Scan for the cell matching the given text and deliver its [x, y] coordinate at center. 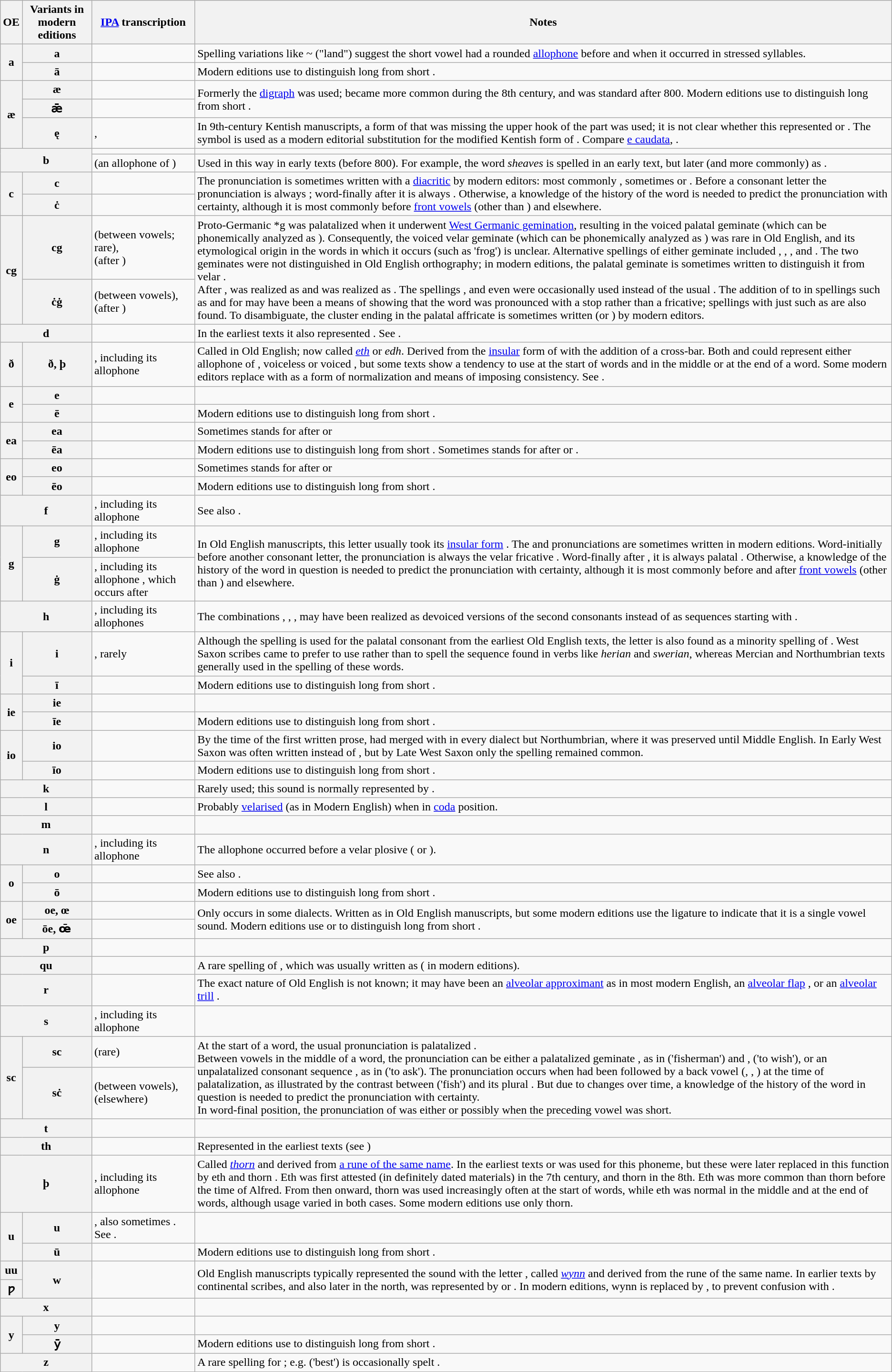
ō [57, 892]
oe, œ [57, 910]
OE [11, 22]
, [143, 133]
ȳ [57, 1344]
ǣ [57, 108]
w [57, 1280]
Modern editions use to distinguish long from short . Sometimes stands for after or . [543, 450]
IPA transcription [143, 22]
ð [11, 364]
s [46, 1021]
qu [46, 965]
, rarely [143, 654]
ū [57, 1252]
ā [57, 72]
d [46, 333]
x [46, 1307]
oe [11, 920]
(between vowels), (after ) [143, 302]
ę [57, 133]
r [46, 990]
k [46, 788]
īe [57, 721]
A rare spelling of , which was usually written as ( in modern editions). [543, 965]
The allophone occurred before a velar plosive ( or ). [543, 850]
, including its allophone , which occurs after [143, 579]
(an allophone of ) [143, 163]
f [46, 510]
, also sometimes . See . [143, 1227]
Probably velarised (as in Modern English) when in coda position. [543, 807]
ōe, œ̄ [57, 929]
b [46, 160]
ġ [57, 579]
ċ [57, 205]
p [46, 947]
m [46, 825]
z [46, 1362]
(rare) [143, 1052]
A rare spelling for ; e.g. ('best') is occasionally spelt . [543, 1362]
l [46, 807]
sċ [57, 1093]
t [46, 1128]
ƿ [11, 1289]
Used in this way in early texts (before 800). For example, the word sheaves is spelled in an early text, but later (and more commonly) as . [543, 163]
Rarely used; this sound is normally represented by . [543, 788]
þ [46, 1183]
ð, þ [57, 364]
n [46, 850]
ċġ [57, 302]
(between vowels), (elsewhere) [143, 1093]
Spelling variations like ~ ("land") suggest the short vowel had a rounded allophone before and when it occurred in stressed syllables. [543, 53]
uu [11, 1270]
(between vowels; rare), (after ) [143, 248]
The combinations , , , may have been realized as devoiced versions of the second consonants instead of as sequences starting with . [543, 617]
ēa [57, 450]
īo [57, 770]
Variants in modern editions [57, 22]
Notes [543, 22]
ī [57, 685]
Represented in the earliest texts (see ) [543, 1146]
In the earliest texts it also represented . See . [543, 333]
, including its allophones [143, 617]
ē [57, 413]
ēo [57, 486]
h [46, 617]
th [46, 1146]
